For the text-containing cell, return its midpoint in (X, Y) coordinate format. 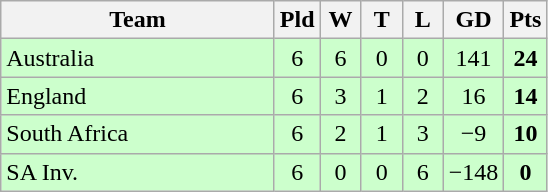
GD (474, 20)
141 (474, 58)
16 (474, 96)
24 (526, 58)
South Africa (138, 134)
L (422, 20)
−148 (474, 172)
Australia (138, 58)
Pts (526, 20)
10 (526, 134)
Pld (297, 20)
W (340, 20)
T (382, 20)
Team (138, 20)
−9 (474, 134)
SA Inv. (138, 172)
14 (526, 96)
England (138, 96)
